Extract the [X, Y] coordinate from the center of the cell holding the provided text.  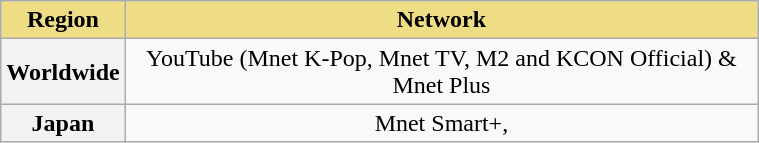
Worldwide [63, 72]
Region [63, 20]
Mnet Smart+, [441, 123]
Japan [63, 123]
Network [441, 20]
YouTube (Mnet K-Pop, Mnet TV, M2 and KCON Official) & Mnet Plus [441, 72]
